Return the (X, Y) coordinate for the center point of the cell that contains the specified text.  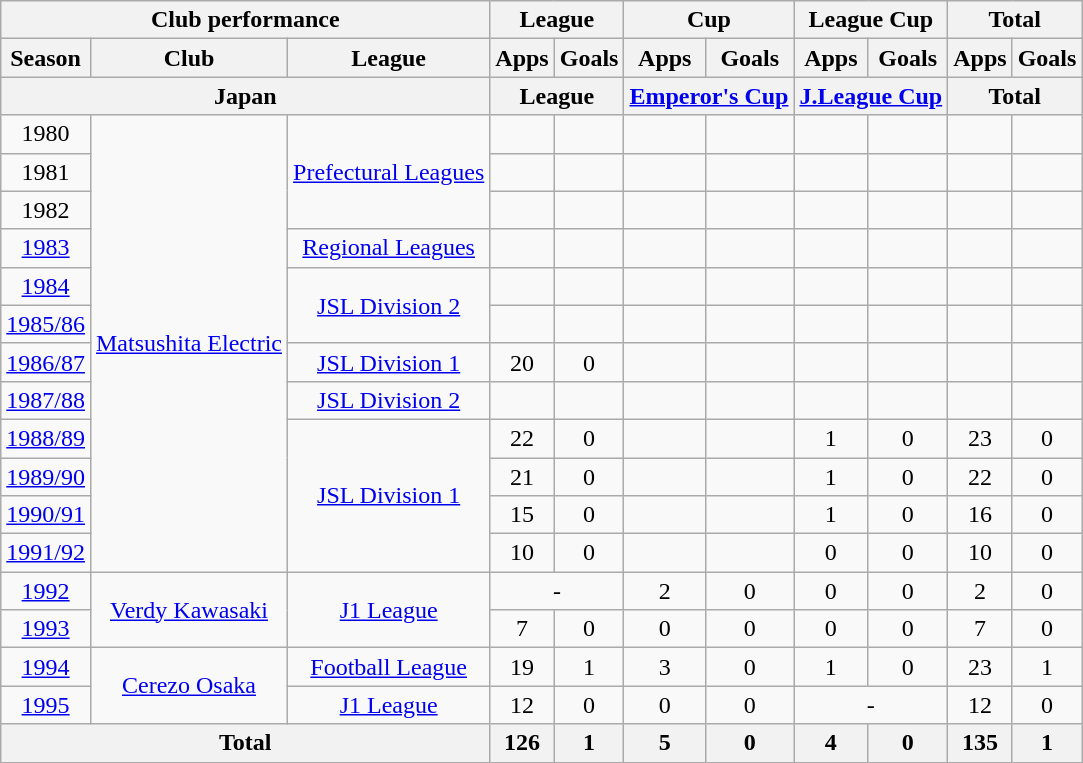
Verdy Kawasaki (188, 610)
1983 (46, 248)
1981 (46, 172)
1989/90 (46, 477)
1993 (46, 629)
16 (980, 515)
1994 (46, 667)
135 (980, 743)
Season (46, 58)
5 (665, 743)
19 (522, 667)
Cerezo Osaka (188, 686)
Emperor's Cup (709, 96)
Prefectural Leagues (389, 172)
Cup (709, 20)
1982 (46, 210)
J.League Cup (871, 96)
20 (522, 362)
3 (665, 667)
1990/91 (46, 515)
Regional Leagues (389, 248)
Football League (389, 667)
1980 (46, 134)
League Cup (871, 20)
21 (522, 477)
1991/92 (46, 553)
Club (188, 58)
1995 (46, 705)
126 (522, 743)
1988/89 (46, 438)
15 (522, 515)
Japan (246, 96)
Club performance (246, 20)
4 (831, 743)
1984 (46, 286)
Matsushita Electric (188, 344)
1985/86 (46, 324)
1986/87 (46, 362)
1987/88 (46, 400)
1992 (46, 591)
